For the text-containing cell, return its midpoint in (X, Y) coordinate format. 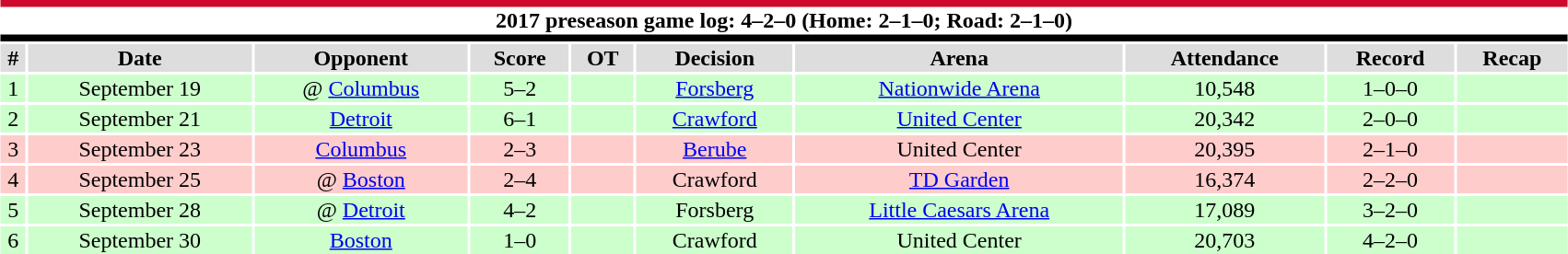
2–4 (520, 179)
2–1–0 (1391, 149)
20,703 (1225, 240)
6–1 (520, 119)
Date (140, 58)
10,548 (1225, 88)
Recap (1512, 58)
Nationwide Arena (960, 88)
Record (1391, 58)
2017 preseason game log: 4–2–0 (Home: 2–1–0; Road: 2–1–0) (784, 20)
2 (13, 119)
September 21 (140, 119)
Boston (361, 240)
# (13, 58)
5 (13, 210)
Detroit (361, 119)
4–2–0 (1391, 240)
Berube (715, 149)
Decision (715, 58)
4 (13, 179)
September 30 (140, 240)
@ Boston (361, 179)
4–2 (520, 210)
2–0–0 (1391, 119)
September 28 (140, 210)
20,395 (1225, 149)
20,342 (1225, 119)
5–2 (520, 88)
Opponent (361, 58)
1–0–0 (1391, 88)
17,089 (1225, 210)
1 (13, 88)
6 (13, 240)
Score (520, 58)
TD Garden (960, 179)
OT (603, 58)
September 19 (140, 88)
Columbus (361, 149)
16,374 (1225, 179)
September 25 (140, 179)
2–3 (520, 149)
3–2–0 (1391, 210)
1–0 (520, 240)
Attendance (1225, 58)
@ Columbus (361, 88)
Arena (960, 58)
@ Detroit (361, 210)
2–2–0 (1391, 179)
September 23 (140, 149)
3 (13, 149)
Little Caesars Arena (960, 210)
